Return [x, y] of the center of cell containing provided text 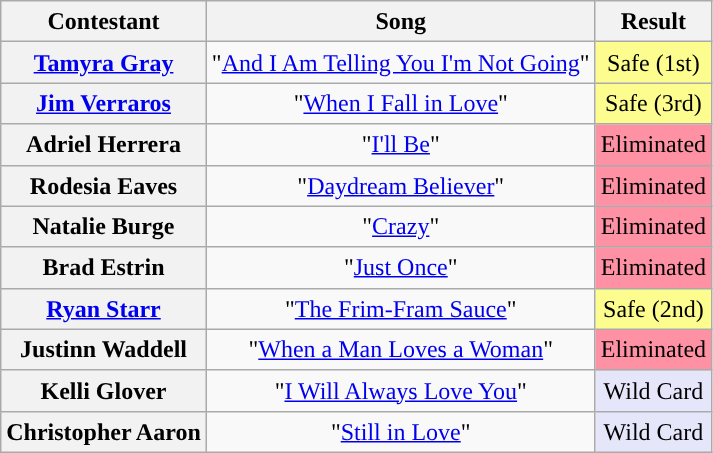
"I Will Always Love You" [400, 390]
"Just Once" [400, 268]
Safe (1st) [653, 62]
Brad Estrin [104, 268]
Contestant [104, 22]
Song [400, 22]
"I'll Be" [400, 144]
Jim Verraros [104, 104]
Christopher Aaron [104, 432]
"Still in Love" [400, 432]
"The Frim-Fram Sauce" [400, 308]
"When I Fall in Love" [400, 104]
Safe (2nd) [653, 308]
Result [653, 22]
Ryan Starr [104, 308]
"Daydream Believer" [400, 186]
Justinn Waddell [104, 350]
Kelli Glover [104, 390]
"When a Man Loves a Woman" [400, 350]
"And I Am Telling You I'm Not Going" [400, 62]
Natalie Burge [104, 226]
Safe (3rd) [653, 104]
Tamyra Gray [104, 62]
"Crazy" [400, 226]
Rodesia Eaves [104, 186]
Adriel Herrera [104, 144]
